Locate the cell with the specified text and output its [x, y] center coordinate. 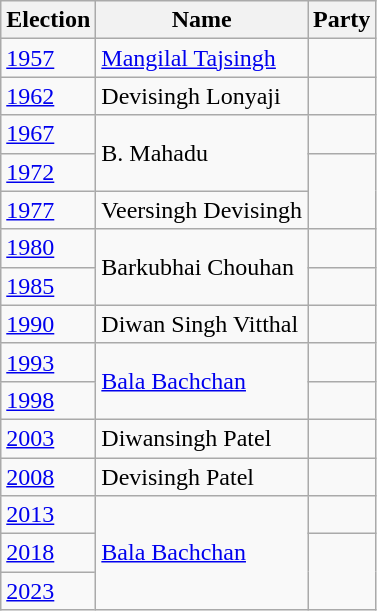
1957 [48, 58]
2018 [48, 553]
Barkubhai Chouhan [202, 267]
Diwan Singh Vitthal [202, 324]
2023 [48, 591]
1980 [48, 248]
2013 [48, 515]
B. Mahadu [202, 153]
1985 [48, 286]
1972 [48, 172]
1967 [48, 134]
2008 [48, 477]
1977 [48, 210]
Devisingh Lonyaji [202, 96]
Party [342, 20]
Mangilal Tajsingh [202, 58]
Name [202, 20]
Devisingh Patel [202, 477]
Veersingh Devisingh [202, 210]
1993 [48, 362]
1990 [48, 324]
Diwansingh Patel [202, 438]
1962 [48, 96]
1998 [48, 400]
2003 [48, 438]
Election [48, 20]
